Extract the (x, y) coordinate from the center of the cell holding the provided text.  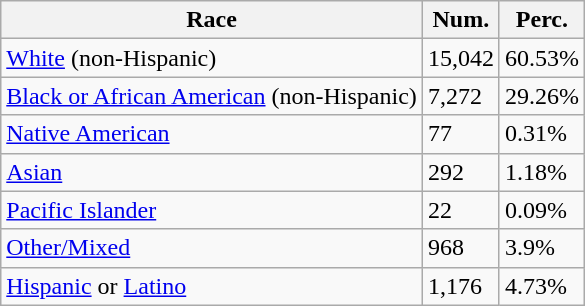
Pacific Islander (212, 210)
Num. (460, 20)
60.53% (542, 58)
4.73% (542, 286)
22 (460, 210)
292 (460, 172)
Native American (212, 134)
0.31% (542, 134)
Black or African American (non-Hispanic) (212, 96)
7,272 (460, 96)
29.26% (542, 96)
15,042 (460, 58)
0.09% (542, 210)
Perc. (542, 20)
1,176 (460, 286)
White (non-Hispanic) (212, 58)
Other/Mixed (212, 248)
Race (212, 20)
3.9% (542, 248)
77 (460, 134)
1.18% (542, 172)
968 (460, 248)
Asian (212, 172)
Hispanic or Latino (212, 286)
